Search for the cell housing the specified text and yield its (x, y) center coordinate. 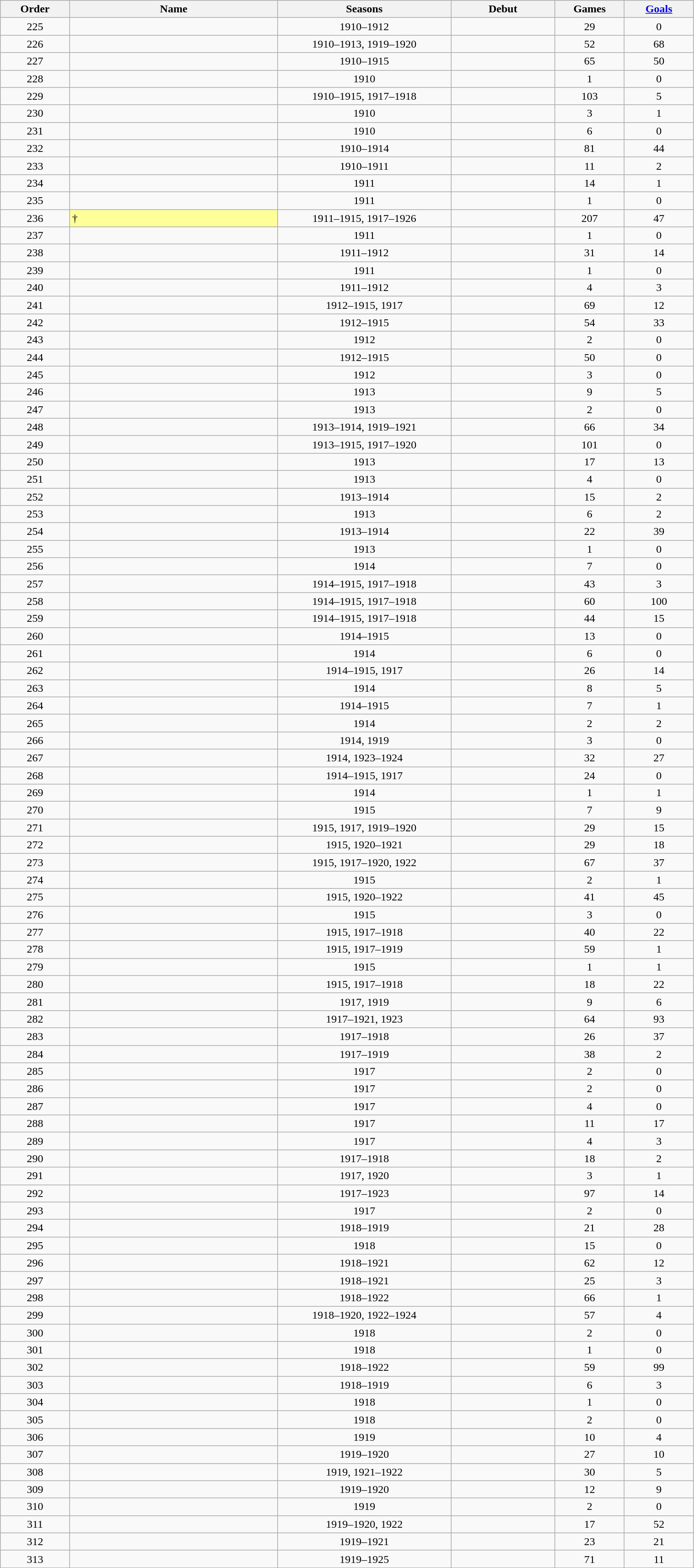
54 (590, 323)
65 (590, 61)
235 (35, 200)
281 (35, 1002)
312 (35, 1541)
254 (35, 532)
270 (35, 810)
32 (590, 758)
279 (35, 967)
271 (35, 828)
232 (35, 148)
255 (35, 549)
34 (659, 427)
1915, 1917–1919 (364, 949)
311 (35, 1524)
300 (35, 1333)
299 (35, 1315)
304 (35, 1402)
Order (35, 9)
264 (35, 706)
309 (35, 1489)
1910–1914 (364, 148)
269 (35, 793)
45 (659, 897)
251 (35, 479)
301 (35, 1350)
302 (35, 1368)
1918–1920, 1922–1924 (364, 1315)
1914, 1923–1924 (364, 758)
71 (590, 1559)
1915, 1917, 1919–1920 (364, 828)
282 (35, 1019)
272 (35, 845)
40 (590, 932)
97 (590, 1193)
1915, 1917–1920, 1922 (364, 862)
23 (590, 1541)
298 (35, 1298)
68 (659, 44)
242 (35, 323)
225 (35, 27)
41 (590, 897)
1910–1912 (364, 27)
266 (35, 740)
246 (35, 392)
236 (35, 218)
297 (35, 1280)
1915, 1920–1921 (364, 845)
1919–1921 (364, 1541)
47 (659, 218)
† (174, 218)
Name (174, 9)
243 (35, 340)
207 (590, 218)
275 (35, 897)
31 (590, 253)
1911–1915, 1917–1926 (364, 218)
1910–1915 (364, 61)
290 (35, 1158)
296 (35, 1263)
273 (35, 862)
24 (590, 776)
265 (35, 723)
292 (35, 1193)
291 (35, 1176)
69 (590, 305)
253 (35, 514)
67 (590, 862)
103 (590, 96)
267 (35, 758)
259 (35, 619)
101 (590, 444)
303 (35, 1385)
81 (590, 148)
233 (35, 166)
1913–1914, 1919–1921 (364, 427)
261 (35, 653)
237 (35, 236)
229 (35, 96)
307 (35, 1455)
227 (35, 61)
230 (35, 113)
308 (35, 1472)
30 (590, 1472)
1917, 1919 (364, 1002)
43 (590, 584)
1910–1911 (364, 166)
1914, 1919 (364, 740)
276 (35, 915)
1913–1915, 1917–1920 (364, 444)
284 (35, 1054)
268 (35, 776)
Games (590, 9)
228 (35, 79)
38 (590, 1054)
283 (35, 1036)
1917–1919 (364, 1054)
294 (35, 1228)
278 (35, 949)
231 (35, 131)
239 (35, 270)
99 (659, 1368)
39 (659, 532)
274 (35, 880)
1910–1913, 1919–1920 (364, 44)
295 (35, 1245)
1915, 1920–1922 (364, 897)
257 (35, 584)
Goals (659, 9)
310 (35, 1507)
1910–1915, 1917–1918 (364, 96)
263 (35, 688)
248 (35, 427)
262 (35, 671)
25 (590, 1280)
1917, 1920 (364, 1176)
260 (35, 636)
57 (590, 1315)
1919, 1921–1922 (364, 1472)
1917–1923 (364, 1193)
1912–1915, 1917 (364, 305)
234 (35, 183)
226 (35, 44)
64 (590, 1019)
100 (659, 601)
62 (590, 1263)
1917–1921, 1923 (364, 1019)
60 (590, 601)
313 (35, 1559)
306 (35, 1437)
277 (35, 932)
287 (35, 1106)
285 (35, 1072)
8 (590, 688)
250 (35, 462)
247 (35, 410)
252 (35, 496)
286 (35, 1089)
280 (35, 984)
289 (35, 1141)
33 (659, 323)
288 (35, 1124)
1919–1920, 1922 (364, 1524)
244 (35, 357)
293 (35, 1211)
241 (35, 305)
1919–1925 (364, 1559)
Seasons (364, 9)
249 (35, 444)
28 (659, 1228)
Debut (503, 9)
93 (659, 1019)
245 (35, 375)
238 (35, 253)
305 (35, 1420)
256 (35, 566)
258 (35, 601)
240 (35, 288)
